Extract the [X, Y] coordinate from the center of the cell holding the provided text.  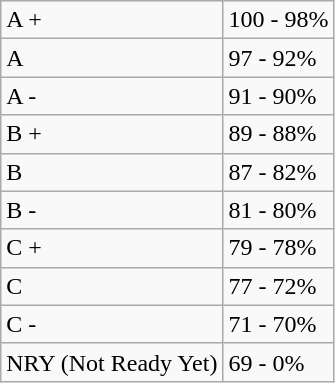
81 - 80% [278, 210]
97 - 92% [278, 58]
C - [112, 324]
A + [112, 20]
B + [112, 134]
100 - 98% [278, 20]
69 - 0% [278, 362]
NRY (Not Ready Yet) [112, 362]
89 - 88% [278, 134]
B [112, 172]
91 - 90% [278, 96]
A - [112, 96]
C [112, 286]
71 - 70% [278, 324]
C + [112, 248]
87 - 82% [278, 172]
79 - 78% [278, 248]
A [112, 58]
77 - 72% [278, 286]
B - [112, 210]
